Capture the cell that displays the provided text and extract its (X, Y) central coordinate. 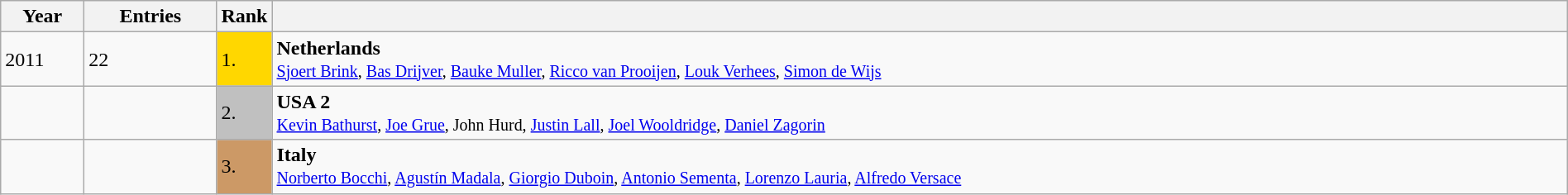
Year (43, 17)
2. (245, 112)
Rank (245, 17)
22 (151, 59)
2011 (43, 59)
USA 2 Kevin Bathurst, Joe Grue, John Hurd, Justin Lall, Joel Wooldridge, Daniel Zagorin (920, 112)
1. (245, 59)
3. (245, 167)
Entries (151, 17)
Italy Norberto Bocchi, Agustín Madala, Giorgio Duboin, Antonio Sementa, Lorenzo Lauria, Alfredo Versace (920, 167)
Netherlands Sjoert Brink, Bas Drijver, Bauke Muller, Ricco van Prooijen, Louk Verhees, Simon de Wijs (920, 59)
